Find where the given text appears and provide that cell's center as [X, Y] coordinate. 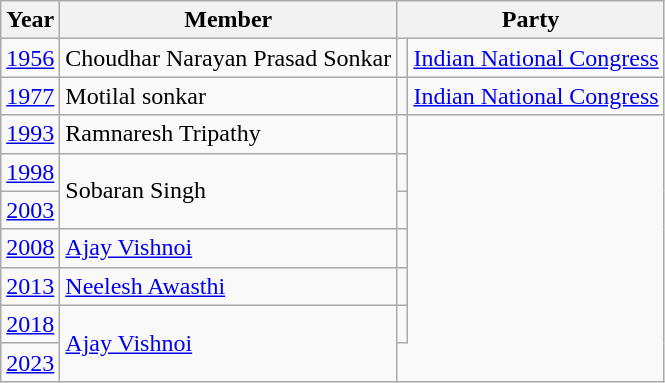
Motilal sonkar [228, 96]
2013 [30, 286]
Ramnaresh Tripathy [228, 134]
Choudhar Narayan Prasad Sonkar [228, 58]
2018 [30, 324]
1956 [30, 58]
2023 [30, 362]
Year [30, 20]
2008 [30, 248]
Neelesh Awasthi [228, 286]
Member [228, 20]
2003 [30, 210]
Party [530, 20]
1977 [30, 96]
1998 [30, 172]
1993 [30, 134]
Sobaran Singh [228, 191]
